Capture the cell that displays the provided text and extract its [X, Y] central coordinate. 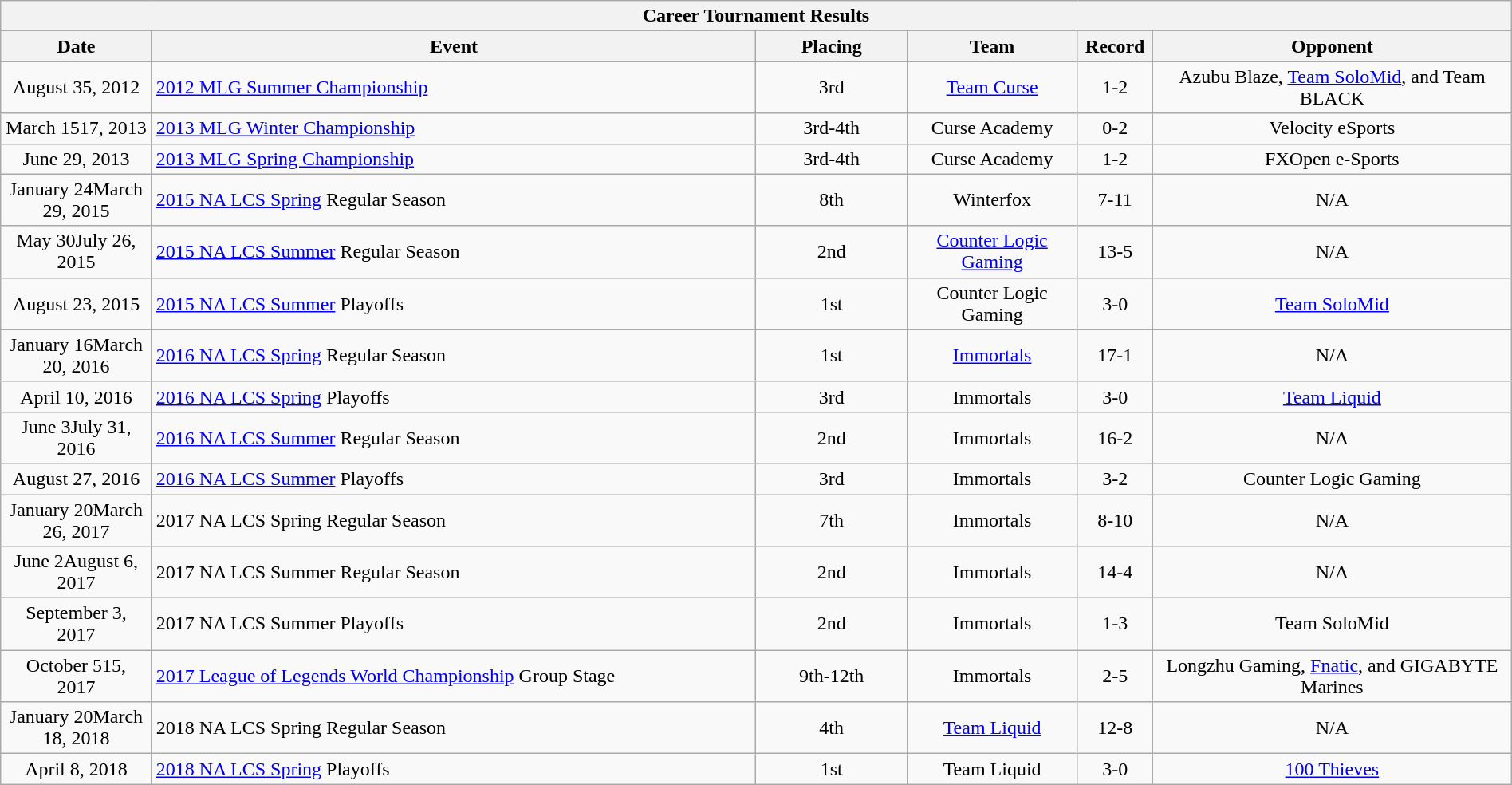
2016 NA LCS Spring Playoffs [454, 396]
October 515, 2017 [77, 677]
Winterfox [992, 199]
Team [992, 46]
9th-12th [831, 677]
0-2 [1115, 128]
7-11 [1115, 199]
8th [831, 199]
2018 NA LCS Spring Playoffs [454, 769]
June 29, 2013 [77, 159]
May 30July 26, 2015 [77, 252]
12-8 [1115, 728]
2015 NA LCS Summer Playoffs [454, 303]
14-4 [1115, 573]
2-5 [1115, 677]
2013 MLG Spring Championship [454, 159]
Placing [831, 46]
2012 MLG Summer Championship [454, 88]
Date [77, 46]
January 20March 18, 2018 [77, 728]
April 10, 2016 [77, 396]
August 27, 2016 [77, 479]
Longzhu Gaming, Fnatic, and GIGABYTE Marines [1333, 677]
13-5 [1115, 252]
Event [454, 46]
2016 NA LCS Summer Regular Season [454, 437]
2016 NA LCS Summer Playoffs [454, 479]
January 20March 26, 2017 [77, 520]
Record [1115, 46]
September 3, 2017 [77, 624]
August 35, 2012 [77, 88]
2017 NA LCS Summer Playoffs [454, 624]
Team Curse [992, 88]
FXOpen e-Sports [1333, 159]
January 16March 20, 2016 [77, 356]
August 23, 2015 [77, 303]
Career Tournament Results [756, 16]
4th [831, 728]
March 1517, 2013 [77, 128]
June 2August 6, 2017 [77, 573]
2015 NA LCS Summer Regular Season [454, 252]
8-10 [1115, 520]
April 8, 2018 [77, 769]
Azubu Blaze, Team SoloMid, and Team BLACK [1333, 88]
Opponent [1333, 46]
2015 NA LCS Spring Regular Season [454, 199]
1-3 [1115, 624]
3-2 [1115, 479]
2017 NA LCS Summer Regular Season [454, 573]
16-2 [1115, 437]
7th [831, 520]
2018 NA LCS Spring Regular Season [454, 728]
17-1 [1115, 356]
2016 NA LCS Spring Regular Season [454, 356]
Velocity eSports [1333, 128]
June 3July 31, 2016 [77, 437]
2017 League of Legends World Championship Group Stage [454, 677]
2013 MLG Winter Championship [454, 128]
2017 NA LCS Spring Regular Season [454, 520]
January 24March 29, 2015 [77, 199]
100 Thieves [1333, 769]
